Output the [x, y] coordinate of the center of the cell containing the given text.  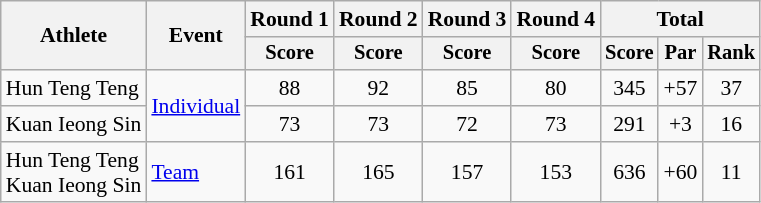
92 [378, 88]
Round 2 [378, 19]
Rank [731, 54]
Event [196, 36]
Hun Teng TengKuan Ieong Sin [74, 172]
72 [468, 124]
Round 4 [556, 19]
80 [556, 88]
345 [629, 88]
153 [556, 172]
Total [680, 19]
Individual [196, 106]
+3 [680, 124]
Round 3 [468, 19]
Par [680, 54]
Team [196, 172]
Athlete [74, 36]
291 [629, 124]
165 [378, 172]
88 [290, 88]
Hun Teng Teng [74, 88]
+57 [680, 88]
11 [731, 172]
Round 1 [290, 19]
16 [731, 124]
157 [468, 172]
636 [629, 172]
+60 [680, 172]
37 [731, 88]
85 [468, 88]
161 [290, 172]
Kuan Ieong Sin [74, 124]
